Locate the cell with the specified text and output its [X, Y] center coordinate. 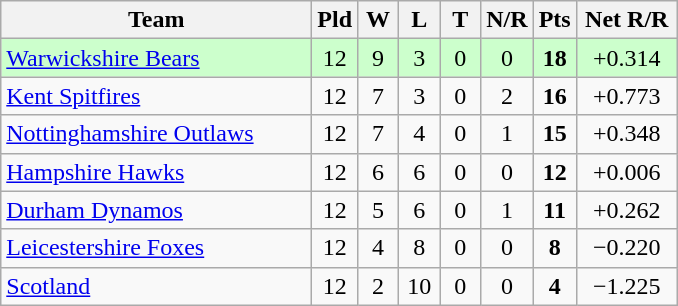
−1.225 [626, 286]
+0.314 [626, 58]
−0.220 [626, 248]
Pts [554, 20]
Pld [335, 20]
+0.773 [626, 96]
L [420, 20]
9 [378, 58]
Warwickshire Bears [156, 58]
16 [554, 96]
Nottinghamshire Outlaws [156, 134]
+0.006 [626, 172]
Leicestershire Foxes [156, 248]
T [460, 20]
Kent Spitfires [156, 96]
W [378, 20]
5 [378, 210]
11 [554, 210]
10 [420, 286]
N/R [507, 20]
Durham Dynamos [156, 210]
15 [554, 134]
+0.348 [626, 134]
Scotland [156, 286]
18 [554, 58]
+0.262 [626, 210]
Net R/R [626, 20]
Team [156, 20]
Hampshire Hawks [156, 172]
